Provide the [X, Y] coordinate of the cell's center where the given text is located.  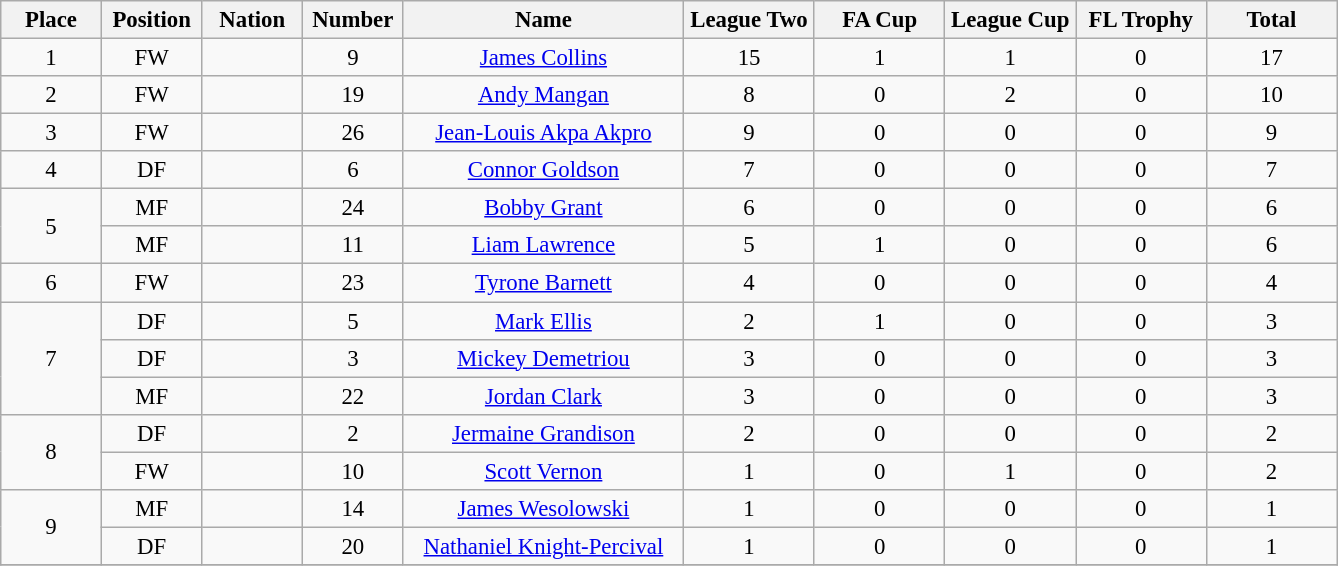
20 [354, 546]
FA Cup [880, 20]
League Two [750, 20]
Number [354, 20]
Jermaine Grandison [544, 433]
Jean-Louis Akpa Akpro [544, 133]
Name [544, 20]
14 [354, 509]
Total [1272, 20]
James Collins [544, 58]
Position [152, 20]
League Cup [1010, 20]
Place [52, 20]
Tyrone Barnett [544, 283]
Connor Goldson [544, 170]
Nathaniel Knight-Percival [544, 546]
Scott Vernon [544, 471]
Liam Lawrence [544, 245]
17 [1272, 58]
22 [354, 396]
15 [750, 58]
Mark Ellis [544, 321]
11 [354, 245]
Andy Mangan [544, 95]
26 [354, 133]
Mickey Demetriou [544, 358]
Nation [252, 20]
23 [354, 283]
Bobby Grant [544, 208]
FL Trophy [1142, 20]
24 [354, 208]
James Wesolowski [544, 509]
19 [354, 95]
Jordan Clark [544, 396]
